Pinpoint the cell where the given text exists, returning its [x, y] midpoint coordinate. 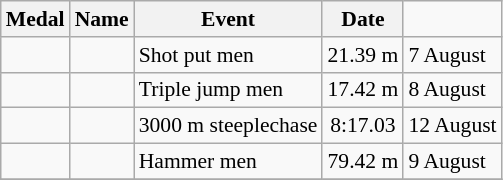
Hammer men [228, 162]
7 August [452, 55]
79.42 m [362, 162]
12 August [452, 126]
Shot put men [228, 55]
Triple jump men [228, 90]
9 August [452, 162]
3000 m steeplechase [228, 126]
21.39 m [362, 55]
8 August [452, 90]
Name [102, 19]
Date [362, 19]
Medal [36, 19]
Event [228, 19]
8:17.03 [362, 126]
17.42 m [362, 90]
